Find where the given text appears and provide that cell's center as [x, y] coordinate. 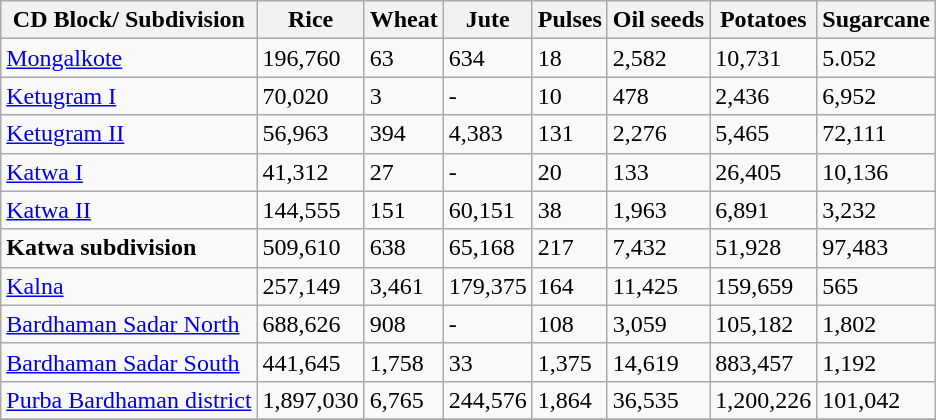
72,111 [876, 134]
Kalna [129, 286]
60,151 [488, 210]
441,645 [310, 362]
41,312 [310, 172]
Mongalkote [129, 58]
Katwa II [129, 210]
688,626 [310, 324]
27 [404, 172]
144,555 [310, 210]
883,457 [764, 362]
1,963 [658, 210]
1,758 [404, 362]
33 [488, 362]
131 [570, 134]
6,952 [876, 96]
38 [570, 210]
6,891 [764, 210]
Wheat [404, 20]
51,928 [764, 248]
509,610 [310, 248]
394 [404, 134]
Rice [310, 20]
Purba Bardhaman district [129, 400]
Oil seeds [658, 20]
26,405 [764, 172]
14,619 [658, 362]
3,059 [658, 324]
105,182 [764, 324]
6,765 [404, 400]
4,383 [488, 134]
257,149 [310, 286]
20 [570, 172]
133 [658, 172]
164 [570, 286]
CD Block/ Subdivision [129, 20]
63 [404, 58]
Potatoes [764, 20]
179,375 [488, 286]
159,659 [764, 286]
638 [404, 248]
5.052 [876, 58]
3,461 [404, 286]
2,276 [658, 134]
Sugarcane [876, 20]
151 [404, 210]
97,483 [876, 248]
65,168 [488, 248]
Bardhaman Sadar North [129, 324]
7,432 [658, 248]
10,136 [876, 172]
101,042 [876, 400]
70,020 [310, 96]
3,232 [876, 210]
908 [404, 324]
217 [570, 248]
Ketugram I [129, 96]
Katwa I [129, 172]
5,465 [764, 134]
Bardhaman Sadar South [129, 362]
11,425 [658, 286]
1,864 [570, 400]
565 [876, 286]
10,731 [764, 58]
Ketugram II [129, 134]
10 [570, 96]
2,436 [764, 96]
2,582 [658, 58]
Katwa subdivision [129, 248]
1,192 [876, 362]
634 [488, 58]
1,375 [570, 362]
196,760 [310, 58]
18 [570, 58]
108 [570, 324]
Jute [488, 20]
3 [404, 96]
1,802 [876, 324]
1,200,226 [764, 400]
244,576 [488, 400]
Pulses [570, 20]
1,897,030 [310, 400]
36,535 [658, 400]
56,963 [310, 134]
478 [658, 96]
